Return [x, y] of the center of cell containing provided text 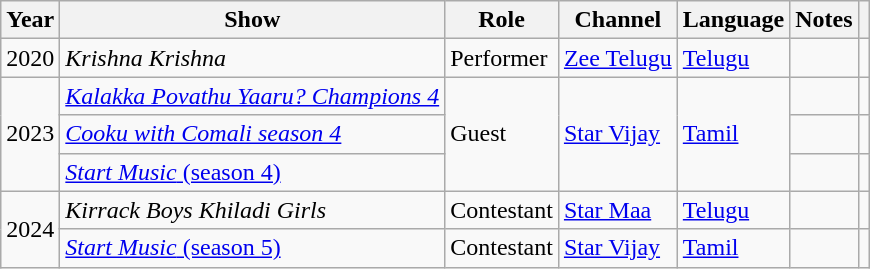
2024 [30, 229]
2023 [30, 134]
Notes [824, 20]
Role [502, 20]
Guest [502, 134]
Channel [618, 20]
Star Maa [618, 210]
2020 [30, 58]
Start Music (season 4) [252, 172]
Start Music (season 5) [252, 248]
Performer [502, 58]
Language [733, 20]
Kalakka Povathu Yaaru? Champions 4 [252, 96]
Show [252, 20]
Kirrack Boys Khiladi Girls [252, 210]
Cooku with Comali season 4 [252, 134]
Year [30, 20]
Zee Telugu [618, 58]
Krishna Krishna [252, 58]
